Find where the given text appears and provide that cell's center as [x, y] coordinate. 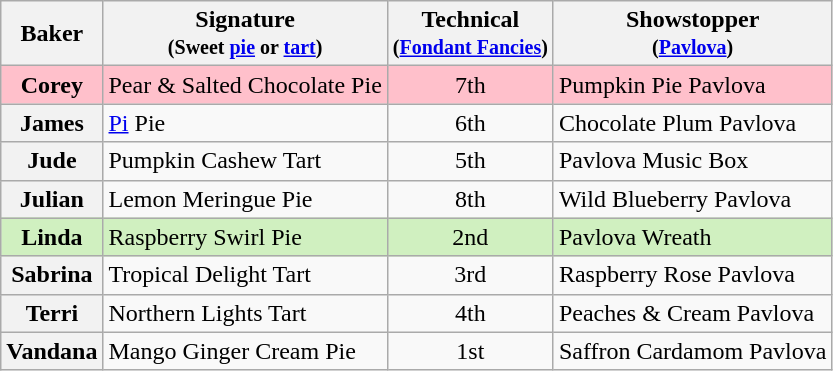
8th [470, 199]
Linda [52, 237]
Jude [52, 161]
Showstopper (Pavlova) [692, 34]
Lemon Meringue Pie [245, 199]
Pumpkin Cashew Tart [245, 161]
Terri [52, 313]
3rd [470, 275]
2nd [470, 237]
Tropical Delight Tart [245, 275]
4th [470, 313]
Corey [52, 85]
Julian [52, 199]
Wild Blueberry Pavlova [692, 199]
6th [470, 123]
Chocolate Plum Pavlova [692, 123]
Baker [52, 34]
Technical (Fondant Fancies) [470, 34]
Saffron Cardamom Pavlova [692, 351]
Signature (Sweet pie or tart) [245, 34]
7th [470, 85]
Raspberry Swirl Pie [245, 237]
Pavlova Wreath [692, 237]
Pi Pie [245, 123]
Pear & Salted Chocolate Pie [245, 85]
Peaches & Cream Pavlova [692, 313]
Vandana [52, 351]
Pavlova Music Box [692, 161]
Raspberry Rose Pavlova [692, 275]
1st [470, 351]
James [52, 123]
5th [470, 161]
Sabrina [52, 275]
Northern Lights Tart [245, 313]
Mango Ginger Cream Pie [245, 351]
Pumpkin Pie Pavlova [692, 85]
